Output the [X, Y] coordinate of the center of the cell containing the given text.  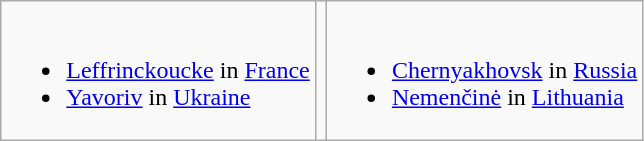
Chernyakhovsk in Russia Nemenčinė in Lithuania [484, 71]
Leffrinckoucke in France Yavoriv in Ukraine [158, 71]
